Provide the (x, y) coordinate of the cell's center where the given text is located.  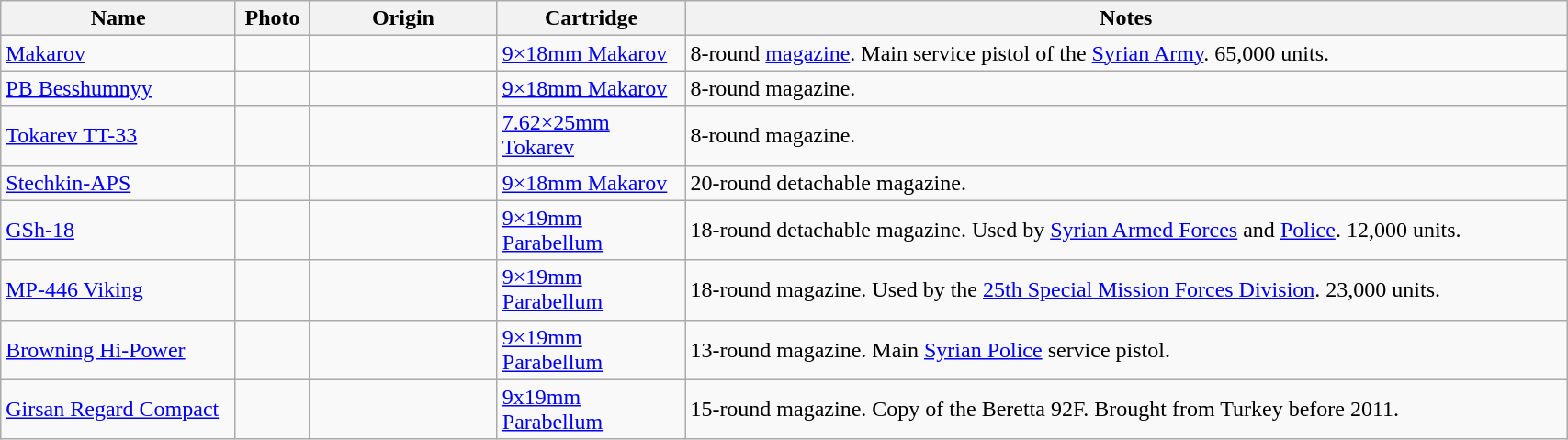
Name (118, 18)
MP-446 Viking (118, 290)
Notes (1126, 18)
Girsan Regard Compact (118, 410)
13-round magazine. Main Syrian Police service pistol. (1126, 349)
15-round magazine. Copy of the Beretta 92F. Brought from Turkey before 2011. (1126, 410)
20-round detachable magazine. (1126, 183)
Browning Hi-Power (118, 349)
Makarov (118, 53)
Photo (272, 18)
GSh-18 (118, 230)
Stechkin-APS (118, 183)
9x19mm Parabellum (592, 410)
18-round detachable magazine. Used by Syrian Armed Forces and Police. 12,000 units. (1126, 230)
Cartridge (592, 18)
PB Besshumnyy (118, 88)
18-round magazine. Used by the 25th Special Mission Forces Division. 23,000 units. (1126, 290)
7.62×25mm Tokarev (592, 136)
Tokarev TT-33 (118, 136)
Origin (404, 18)
8-round magazine. Main service pistol of the Syrian Army. 65,000 units. (1126, 53)
